For the text-containing cell, return its midpoint in [x, y] coordinate format. 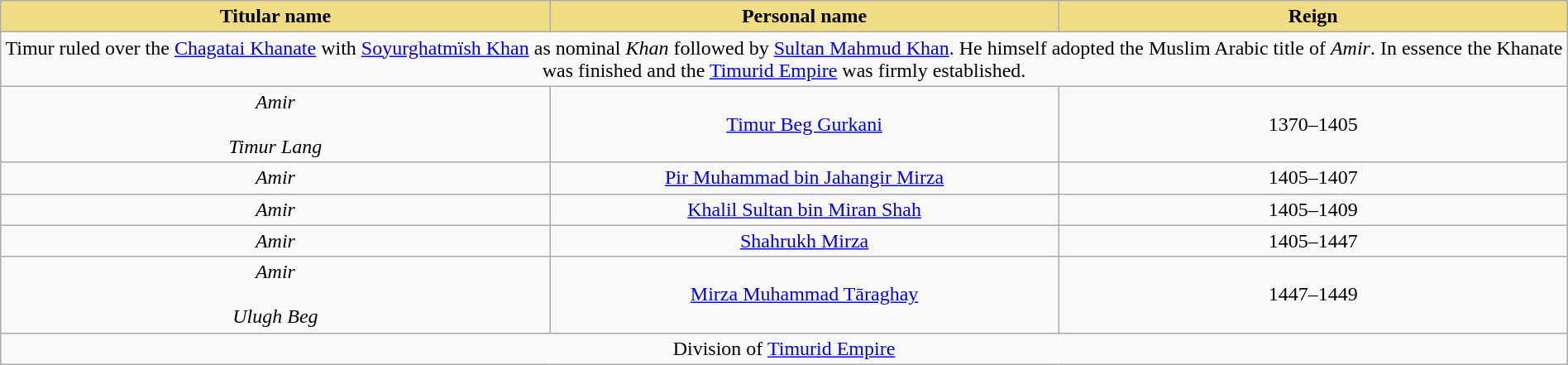
Mirza Muhammad Tāraghay [804, 295]
Reign [1313, 17]
1405–1409 [1313, 209]
Amir Timur Lang [275, 124]
Pir Muhammad bin Jahangir Mirza [804, 178]
Titular name [275, 17]
Shahrukh Mirza [804, 241]
1405–1407 [1313, 178]
1405–1447 [1313, 241]
Timur Beg Gurkani [804, 124]
1447–1449 [1313, 295]
Division of Timurid Empire [784, 348]
Amir Ulugh Beg [275, 295]
1370–1405 [1313, 124]
Personal name [804, 17]
Khalil Sultan bin Miran Shah [804, 209]
